Output the [x, y] coordinate of the center of the cell containing the given text.  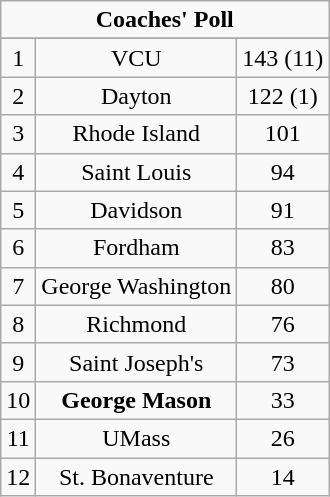
14 [283, 477]
UMass [136, 438]
VCU [136, 58]
73 [283, 362]
143 (11) [283, 58]
33 [283, 400]
101 [283, 134]
Saint Louis [136, 172]
3 [18, 134]
9 [18, 362]
26 [283, 438]
Rhode Island [136, 134]
10 [18, 400]
Fordham [136, 248]
8 [18, 324]
Saint Joseph's [136, 362]
Dayton [136, 96]
George Mason [136, 400]
12 [18, 477]
122 (1) [283, 96]
76 [283, 324]
6 [18, 248]
91 [283, 210]
11 [18, 438]
1 [18, 58]
Coaches' Poll [165, 20]
83 [283, 248]
St. Bonaventure [136, 477]
94 [283, 172]
Davidson [136, 210]
George Washington [136, 286]
4 [18, 172]
80 [283, 286]
Richmond [136, 324]
7 [18, 286]
2 [18, 96]
5 [18, 210]
